Detect which cell encompasses the target text, then output its [X, Y] center coordinate. 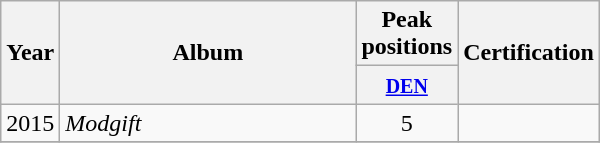
Certification [529, 52]
Peak positions [407, 34]
5 [407, 123]
DEN [407, 85]
Year [30, 52]
Modgift [208, 123]
2015 [30, 123]
Album [208, 52]
